Return (x, y) of the center of cell containing provided text 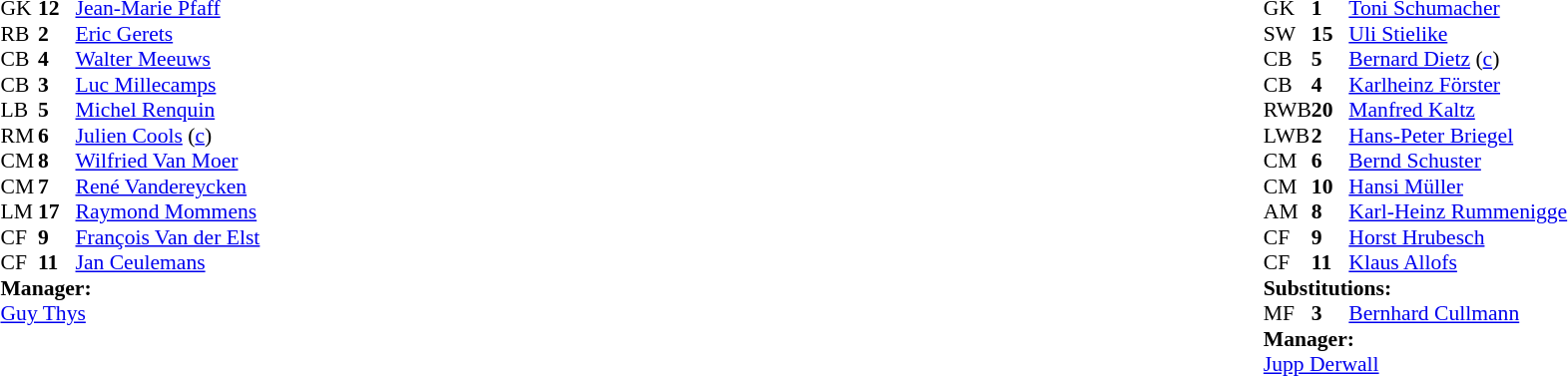
Hans-Peter Briegel (1457, 136)
15 (1330, 34)
Karlheinz Förster (1457, 85)
Karl-Heinz Rummenigge (1457, 212)
René Vandereycken (168, 187)
François Van der Elst (168, 237)
Julien Cools (c) (168, 136)
Manfred Kaltz (1457, 111)
7 (57, 187)
Luc Millecamps (168, 85)
20 (1330, 111)
RM (19, 136)
Guy Thys (130, 314)
MF (1288, 314)
10 (1330, 187)
Raymond Mommens (168, 212)
Wilfried Van Moer (168, 161)
Michel Renquin (168, 111)
Walter Meeuws (168, 59)
Klaus Allofs (1457, 262)
17 (57, 212)
Eric Gerets (168, 34)
LWB (1288, 136)
SW (1288, 34)
LB (19, 111)
Jan Ceulemans (168, 262)
Uli Stielike (1457, 34)
Bernard Dietz (c) (1457, 59)
Bernhard Cullmann (1457, 314)
Bernd Schuster (1457, 161)
LM (19, 212)
Hansi Müller (1457, 187)
RWB (1288, 111)
RB (19, 34)
Horst Hrubesch (1457, 237)
AM (1288, 212)
Substitutions: (1415, 288)
